Output the (x, y) coordinate of the center of the cell containing the given text.  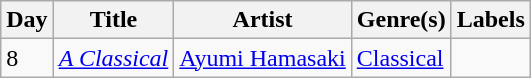
Classical (401, 58)
A Classical (114, 58)
Ayumi Hamasaki (262, 58)
Title (114, 20)
Labels (490, 20)
Genre(s) (401, 20)
Day (27, 20)
8 (27, 58)
Artist (262, 20)
